Return [X, Y] of the center of cell containing provided text 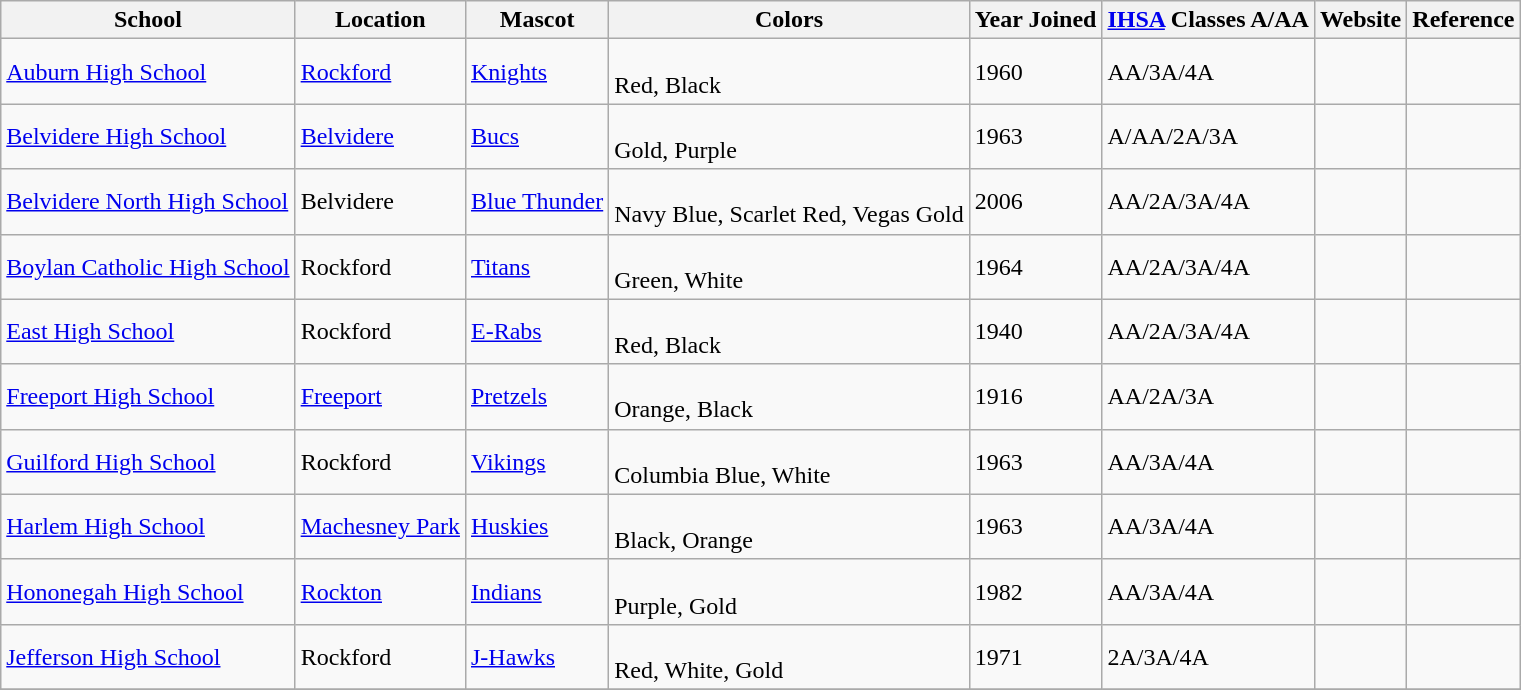
Harlem High School [148, 526]
Indians [536, 592]
School [148, 20]
Purple, Gold [790, 592]
Black, Orange [790, 526]
Red, White, Gold [790, 656]
Auburn High School [148, 72]
Orange, Black [790, 396]
Gold, Purple [790, 136]
1960 [1036, 72]
Location [380, 20]
Freeport [380, 396]
E-Rabs [536, 332]
1964 [1036, 266]
2A/3A/4A [1208, 656]
Pretzels [536, 396]
A/AA/2A/3A [1208, 136]
IHSA Classes A/AA [1208, 20]
Reference [1464, 20]
Huskies [536, 526]
Blue Thunder [536, 202]
Knights [536, 72]
Belvidere North High School [148, 202]
Hononegah High School [148, 592]
Mascot [536, 20]
1982 [1036, 592]
Titans [536, 266]
Year Joined [1036, 20]
Website [1360, 20]
Columbia Blue, White [790, 462]
East High School [148, 332]
Bucs [536, 136]
1940 [1036, 332]
AA/2A/3A [1208, 396]
2006 [1036, 202]
1916 [1036, 396]
Boylan Catholic High School [148, 266]
Jefferson High School [148, 656]
Colors [790, 20]
Guilford High School [148, 462]
Freeport High School [148, 396]
Vikings [536, 462]
Green, White [790, 266]
Rockton [380, 592]
Belvidere High School [148, 136]
J-Hawks [536, 656]
Navy Blue, Scarlet Red, Vegas Gold [790, 202]
1971 [1036, 656]
Machesney Park [380, 526]
